Scan for the cell matching the given text and deliver its [X, Y] coordinate at center. 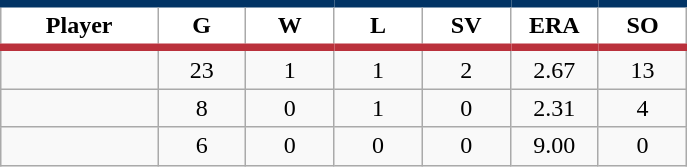
8 [202, 108]
SV [466, 26]
W [290, 26]
ERA [554, 26]
2.67 [554, 68]
6 [202, 146]
13 [642, 68]
9.00 [554, 146]
2 [466, 68]
4 [642, 108]
L [378, 26]
G [202, 26]
2.31 [554, 108]
23 [202, 68]
Player [80, 26]
SO [642, 26]
